Detect which cell encompasses the target text, then output its (X, Y) center coordinate. 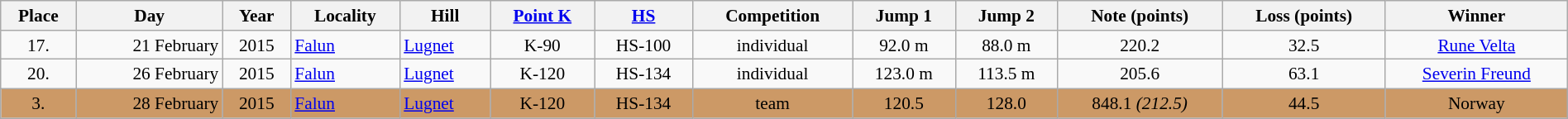
Point K (543, 16)
Rune Velta (1476, 45)
HS-100 (643, 45)
Note (points) (1140, 16)
120.5 (905, 104)
123.0 m (905, 74)
Jump 2 (1006, 16)
848.1 (212.5) (1140, 104)
team (772, 104)
17. (38, 45)
44.5 (1304, 104)
Day (149, 16)
Norway (1476, 104)
Loss (points) (1304, 16)
Locality (345, 16)
Competition (772, 16)
Hill (445, 16)
220.2 (1140, 45)
88.0 m (1006, 45)
Place (38, 16)
92.0 m (905, 45)
HS (643, 16)
26 February (149, 74)
63.1 (1304, 74)
20. (38, 74)
Severin Freund (1476, 74)
32.5 (1304, 45)
21 February (149, 45)
K-90 (543, 45)
Winner (1476, 16)
113.5 m (1006, 74)
Year (256, 16)
Jump 1 (905, 16)
3. (38, 104)
28 February (149, 104)
205.6 (1140, 74)
128.0 (1006, 104)
